Extract the [x, y] coordinate from the center of the cell holding the provided text.  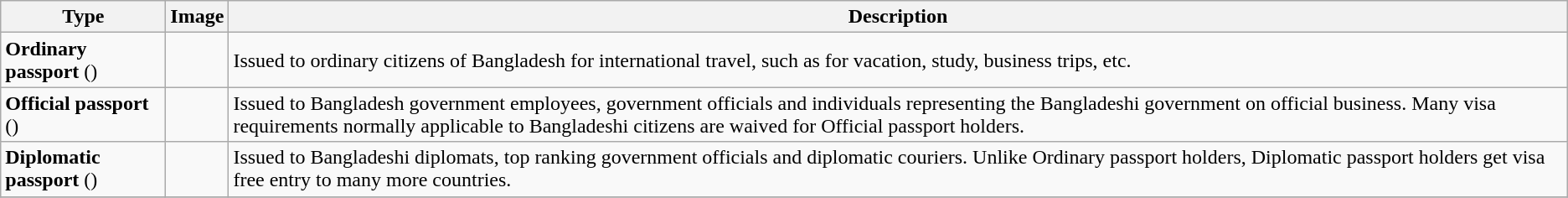
Description [898, 17]
Official passport () [84, 114]
Ordinary passport () [84, 60]
Type [84, 17]
Issued to ordinary citizens of Bangladesh for international travel, such as for vacation, study, business trips, etc. [898, 60]
Image [198, 17]
Diplomatic passport () [84, 169]
